Extract the (x, y) coordinate from the center of the cell holding the provided text.  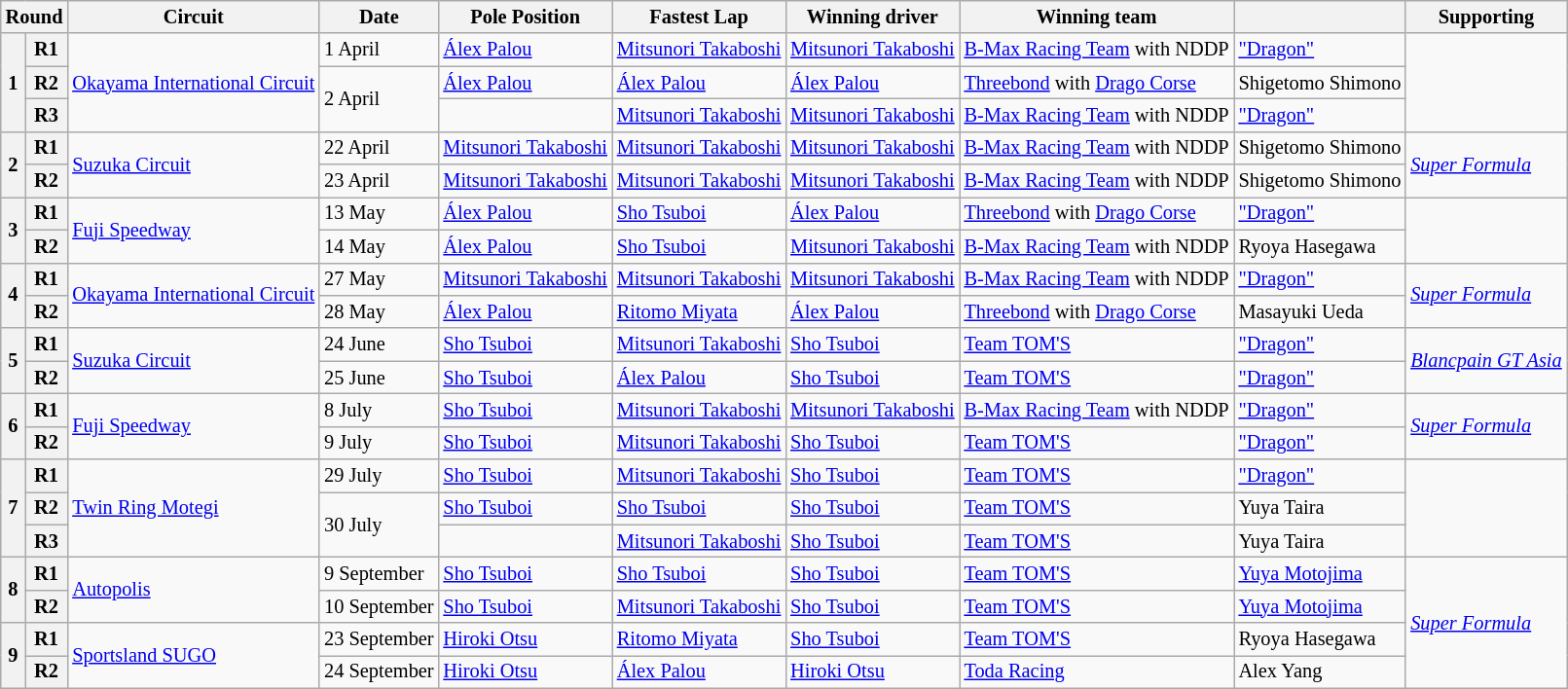
Sportsland SUGO (193, 656)
14 May (379, 246)
Fastest Lap (699, 17)
Winning team (1097, 17)
2 April (379, 99)
Blancpain GT Asia (1485, 360)
4 (14, 296)
Alex Yang (1320, 671)
1 April (379, 50)
29 July (379, 476)
10 September (379, 606)
6 (14, 426)
Date (379, 17)
Circuit (193, 17)
Pole Position (525, 17)
24 June (379, 344)
Round (35, 17)
3 (14, 230)
Autopolis (193, 590)
27 May (379, 279)
9 (14, 656)
Supporting (1485, 17)
Masayuki Ueda (1320, 311)
23 April (379, 181)
8 July (379, 410)
22 April (379, 148)
24 September (379, 671)
13 May (379, 213)
2 (14, 163)
28 May (379, 311)
1 (14, 82)
Winning driver (872, 17)
23 September (379, 639)
Twin Ring Motegi (193, 508)
25 June (379, 378)
7 (14, 508)
5 (14, 360)
9 September (379, 573)
8 (14, 590)
9 July (379, 443)
Toda Racing (1097, 671)
30 July (379, 524)
